Scan for the cell matching the given text and deliver its [x, y] coordinate at center. 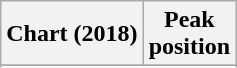
Chart (2018) [72, 34]
Peakposition [189, 34]
